Detect which cell encompasses the target text, then output its (x, y) center coordinate. 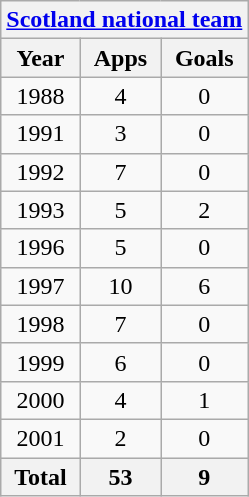
1999 (40, 362)
10 (120, 286)
Apps (120, 58)
Goals (204, 58)
3 (120, 134)
2000 (40, 400)
1998 (40, 324)
Year (40, 58)
1992 (40, 172)
2001 (40, 438)
1 (204, 400)
1991 (40, 134)
1997 (40, 286)
1996 (40, 248)
1993 (40, 210)
Scotland national team (124, 20)
9 (204, 477)
53 (120, 477)
Total (40, 477)
1988 (40, 96)
